Identify which cell holds the provided text, then report its [X, Y] central coordinate. 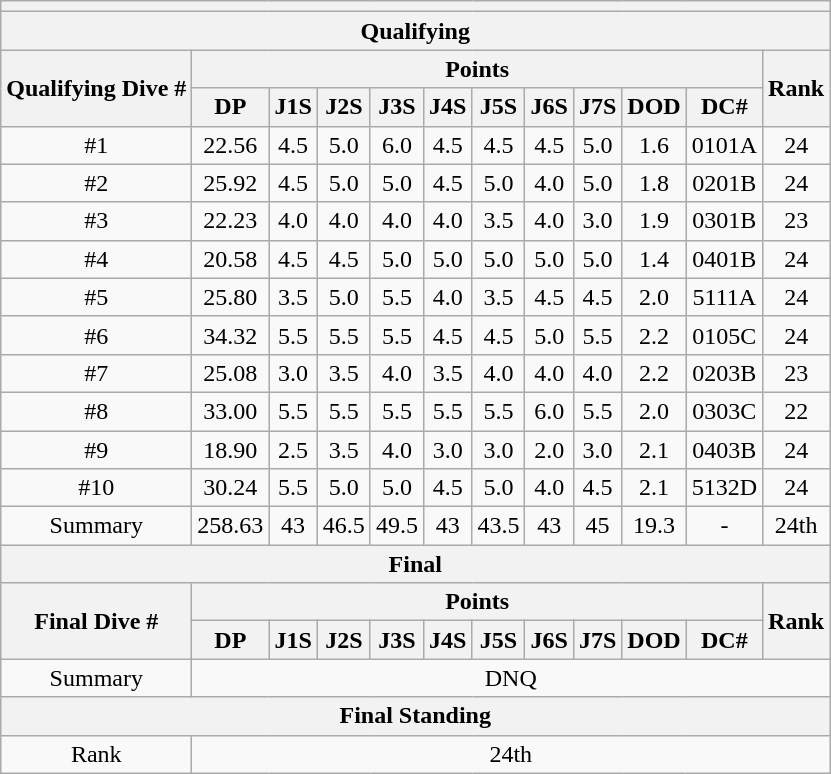
#4 [96, 259]
258.63 [230, 526]
#8 [96, 411]
1.6 [654, 145]
30.24 [230, 488]
20.58 [230, 259]
#5 [96, 297]
0303C [724, 411]
45 [597, 526]
25.80 [230, 297]
34.32 [230, 335]
Final Dive # [96, 621]
#7 [96, 373]
Qualifying [416, 31]
DNQ [511, 678]
#1 [96, 145]
#10 [96, 488]
22.23 [230, 221]
1.4 [654, 259]
1.9 [654, 221]
19.3 [654, 526]
0301B [724, 221]
0403B [724, 449]
33.00 [230, 411]
Final Standing [416, 716]
49.5 [396, 526]
0101A [724, 145]
#3 [96, 221]
25.08 [230, 373]
0401B [724, 259]
#9 [96, 449]
0201B [724, 183]
46.5 [344, 526]
#2 [96, 183]
2.5 [293, 449]
0105C [724, 335]
22.56 [230, 145]
5132D [724, 488]
18.90 [230, 449]
43.5 [498, 526]
Final [416, 564]
- [724, 526]
0203B [724, 373]
#6 [96, 335]
5111A [724, 297]
22 [796, 411]
25.92 [230, 183]
Qualifying Dive # [96, 88]
1.8 [654, 183]
